From the cell containing the given text, extract its center point as (x, y) coordinate. 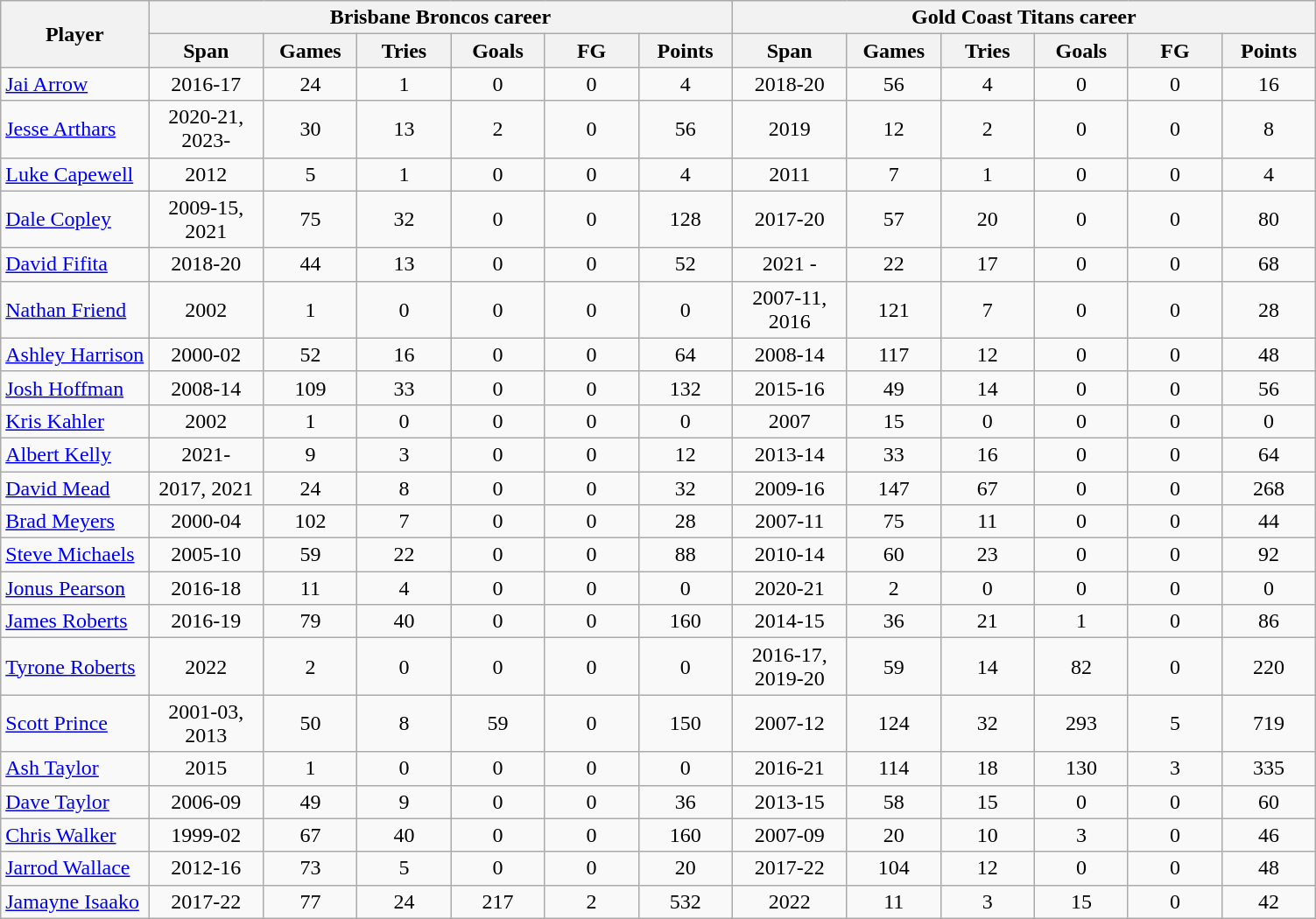
2016-18 (207, 588)
18 (988, 768)
David Mead (75, 488)
Jesse Arthars (75, 130)
88 (685, 555)
532 (685, 901)
2007-09 (790, 835)
2015 (207, 768)
Jai Arrow (75, 84)
17 (988, 264)
109 (310, 388)
68 (1268, 264)
Jarrod Wallace (75, 868)
2019 (790, 130)
Ash Taylor (75, 768)
2016-17, 2019-20 (790, 667)
2016-17 (207, 84)
2010-14 (790, 555)
130 (1080, 768)
2006-09 (207, 802)
2016-21 (790, 768)
David Fifita (75, 264)
2007-11, 2016 (790, 310)
2012 (207, 174)
21 (988, 621)
Jonus Pearson (75, 588)
Josh Hoffman (75, 388)
30 (310, 130)
128 (685, 219)
Player (75, 34)
Ashley Harrison (75, 354)
73 (310, 868)
1999-02 (207, 835)
82 (1080, 667)
2009-16 (790, 488)
Scott Prince (75, 723)
Albert Kelly (75, 454)
2000-04 (207, 522)
719 (1268, 723)
Dave Taylor (75, 802)
2013-15 (790, 802)
2011 (790, 174)
2017, 2021 (207, 488)
86 (1268, 621)
2021 - (790, 264)
335 (1268, 768)
58 (893, 802)
50 (310, 723)
2007 (790, 421)
104 (893, 868)
Luke Capewell (75, 174)
2013-14 (790, 454)
Brisbane Broncos career (440, 18)
Jamayne Isaako (75, 901)
293 (1080, 723)
2015-16 (790, 388)
117 (893, 354)
Dale Copley (75, 219)
57 (893, 219)
79 (310, 621)
80 (1268, 219)
114 (893, 768)
124 (893, 723)
2016-19 (207, 621)
2021- (207, 454)
46 (1268, 835)
2007-11 (790, 522)
102 (310, 522)
Brad Meyers (75, 522)
268 (1268, 488)
2005-10 (207, 555)
77 (310, 901)
Tyrone Roberts (75, 667)
Gold Coast Titans career (1024, 18)
2000-02 (207, 354)
121 (893, 310)
Chris Walker (75, 835)
2020-21 (790, 588)
2020-21, 2023- (207, 130)
2014-15 (790, 621)
James Roberts (75, 621)
2017-20 (790, 219)
92 (1268, 555)
2009-15, 2021 (207, 219)
42 (1268, 901)
220 (1268, 667)
2012-16 (207, 868)
2001-03, 2013 (207, 723)
Steve Michaels (75, 555)
150 (685, 723)
Kris Kahler (75, 421)
217 (497, 901)
10 (988, 835)
2007-12 (790, 723)
Nathan Friend (75, 310)
132 (685, 388)
23 (988, 555)
147 (893, 488)
